Search for the cell housing the specified text and yield its (x, y) center coordinate. 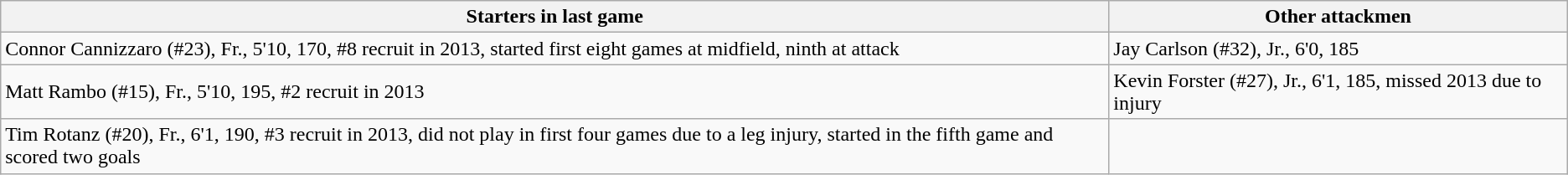
Starters in last game (554, 17)
Connor Cannizzaro (#23), Fr., 5'10, 170, #8 recruit in 2013, started first eight games at midfield, ninth at attack (554, 49)
Jay Carlson (#32), Jr., 6'0, 185 (1338, 49)
Matt Rambo (#15), Fr., 5'10, 195, #2 recruit in 2013 (554, 92)
Kevin Forster (#27), Jr., 6'1, 185, missed 2013 due to injury (1338, 92)
Other attackmen (1338, 17)
